Determine the (X, Y) coordinate at the center of the cell enclosing the given text.  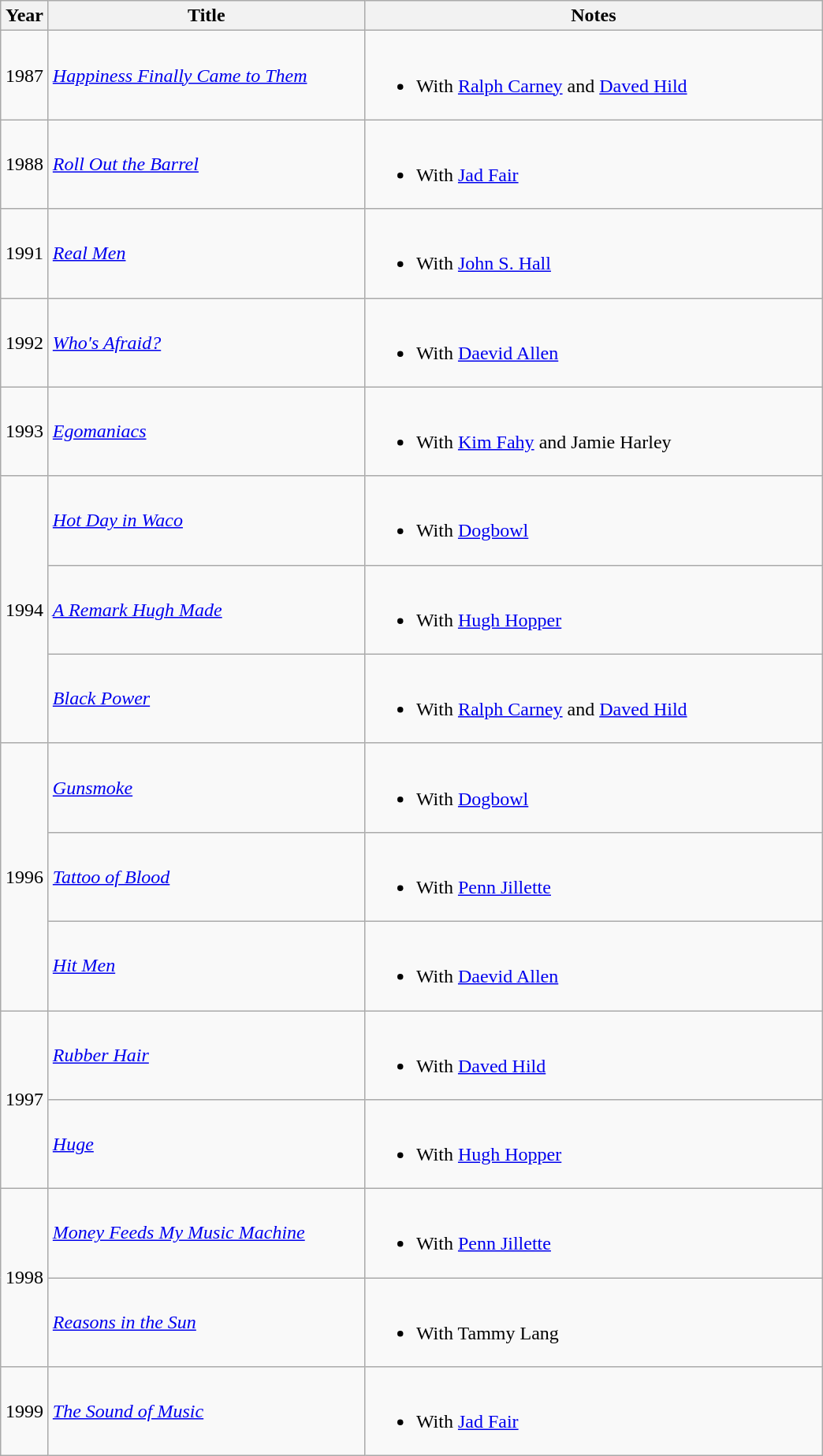
Year (25, 16)
Black Power (207, 698)
Reasons in the Sun (207, 1322)
With Tammy Lang (593, 1322)
Tattoo of Blood (207, 876)
Money Feeds My Music Machine (207, 1234)
Roll Out the Barrel (207, 164)
With Daved Hild (593, 1054)
1987 (25, 76)
Rubber Hair (207, 1054)
Notes (593, 16)
Hot Day in Waco (207, 520)
1994 (25, 610)
1996 (25, 876)
1991 (25, 254)
Egomaniacs (207, 432)
Who's Afraid? (207, 342)
Happiness Finally Came to Them (207, 76)
Huge (207, 1144)
Real Men (207, 254)
Hit Men (207, 966)
With John S. Hall (593, 254)
1998 (25, 1278)
The Sound of Music (207, 1412)
With Kim Fahy and Jamie Harley (593, 432)
Title (207, 16)
1992 (25, 342)
1997 (25, 1099)
1999 (25, 1412)
Gunsmoke (207, 788)
1988 (25, 164)
A Remark Hugh Made (207, 610)
1993 (25, 432)
